Output the (x, y) coordinate of the center of the cell containing the given text.  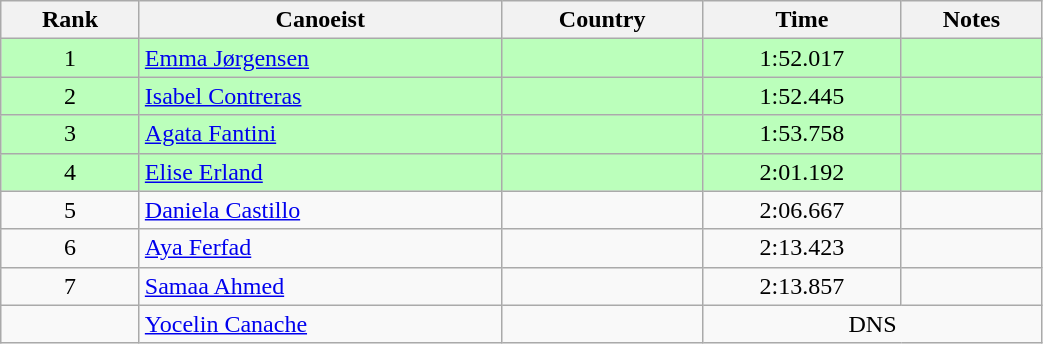
Country (602, 20)
Daniela Castillo (320, 210)
Emma Jørgensen (320, 58)
2:06.667 (802, 210)
2 (70, 96)
Elise Erland (320, 172)
Isabel Contreras (320, 96)
Yocelin Canache (320, 324)
Aya Ferfad (320, 248)
2:01.192 (802, 172)
2:13.423 (802, 248)
3 (70, 134)
1:52.445 (802, 96)
1:53.758 (802, 134)
1 (70, 58)
1:52.017 (802, 58)
Agata Fantini (320, 134)
6 (70, 248)
DNS (872, 324)
5 (70, 210)
Rank (70, 20)
7 (70, 286)
Samaa Ahmed (320, 286)
Notes (972, 20)
Canoeist (320, 20)
Time (802, 20)
2:13.857 (802, 286)
4 (70, 172)
